For the text-containing cell, return its midpoint in [x, y] coordinate format. 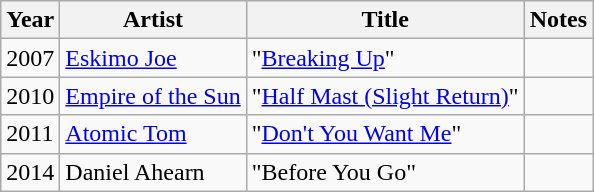
2014 [30, 172]
Atomic Tom [153, 134]
Year [30, 20]
"Half Mast (Slight Return)" [385, 96]
Eskimo Joe [153, 58]
"Breaking Up" [385, 58]
2010 [30, 96]
Title [385, 20]
2011 [30, 134]
"Before You Go" [385, 172]
Notes [558, 20]
2007 [30, 58]
Artist [153, 20]
"Don't You Want Me" [385, 134]
Daniel Ahearn [153, 172]
Empire of the Sun [153, 96]
